Output the (x, y) coordinate of the center of the cell containing the given text.  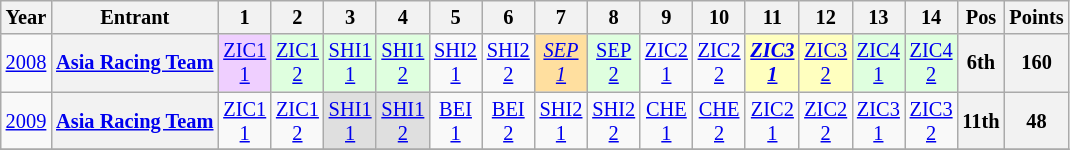
11th (980, 121)
CHE1 (666, 121)
BEI2 (508, 121)
Entrant (134, 17)
SEP2 (614, 63)
BEI1 (456, 121)
1 (244, 17)
10 (720, 17)
ZIC41 (878, 63)
ZIC42 (932, 63)
12 (826, 17)
9 (666, 17)
Year (26, 17)
2 (298, 17)
8 (614, 17)
2009 (26, 121)
Pos (980, 17)
5 (456, 17)
4 (402, 17)
3 (350, 17)
Points (1037, 17)
2008 (26, 63)
CHE2 (720, 121)
160 (1037, 63)
13 (878, 17)
7 (562, 17)
6 (508, 17)
48 (1037, 121)
SEP1 (562, 63)
14 (932, 17)
6th (980, 63)
11 (772, 17)
